Locate the cell with the specified text and output its [X, Y] center coordinate. 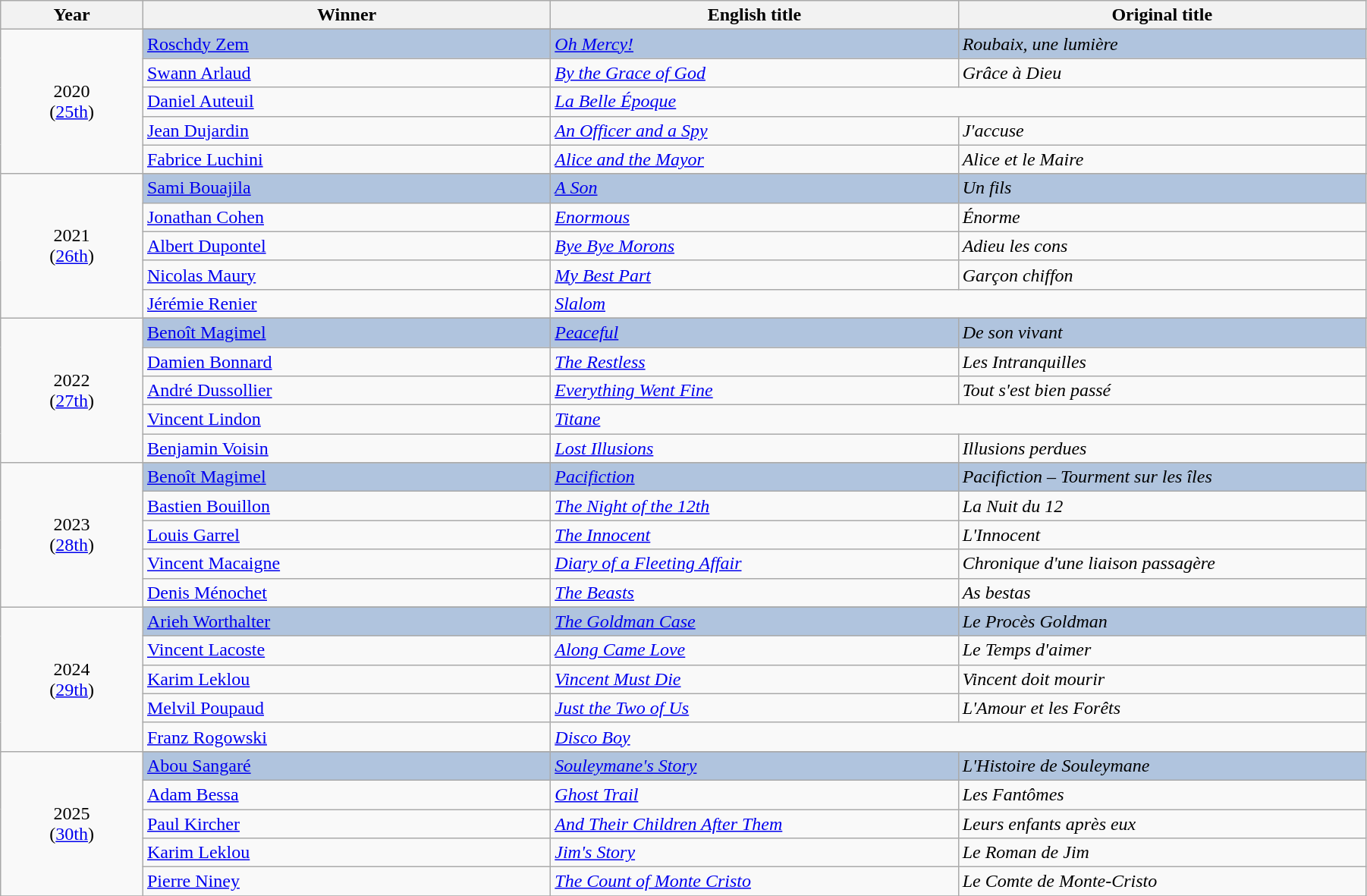
Souleymane's Story [754, 766]
Tout s'est bien passé [1162, 391]
Fabrice Luchini [346, 159]
L'Histoire de Souleymane [1162, 766]
Damien Bonnard [346, 362]
L'Amour et les Forêts [1162, 708]
Louis Garrel [346, 535]
Year [72, 15]
Jonathan Cohen [346, 217]
By the Grace of God [754, 73]
Jean Dujardin [346, 130]
André Dussollier [346, 391]
Daniel Auteuil [346, 102]
Alice and the Mayor [754, 159]
Melvil Poupaud [346, 708]
Vincent Macaigne [346, 564]
Vincent Must Die [754, 679]
2024(29th) [72, 679]
Just the Two of Us [754, 708]
Ghost Trail [754, 794]
Le Temps d'aimer [1162, 650]
Le Roman de Jim [1162, 853]
The Restless [754, 362]
Disco Boy [959, 737]
A Son [754, 188]
Abou Sangaré [346, 766]
Along Came Love [754, 650]
La Belle Époque [959, 102]
Énorme [1162, 217]
Vincent Lacoste [346, 650]
Paul Kircher [346, 823]
Jérémie Renier [346, 303]
Roschdy Zem [346, 44]
Lost Illusions [754, 448]
Swann Arlaud [346, 73]
Arieh Worthalter [346, 621]
English title [754, 15]
Slalom [959, 303]
Everything Went Fine [754, 391]
Pierre Niney [346, 882]
Garçon chiffon [1162, 275]
De son vivant [1162, 332]
Benjamin Voisin [346, 448]
Nicolas Maury [346, 275]
Winner [346, 15]
Adieu les cons [1162, 246]
An Officer and a Spy [754, 130]
Le Comte de Monte-Cristo [1162, 882]
The Goldman Case [754, 621]
Enormous [754, 217]
Albert Dupontel [346, 246]
Jim's Story [754, 853]
Vincent Lindon [346, 420]
Titane [959, 420]
La Nuit du 12 [1162, 506]
Bye Bye Morons [754, 246]
Les Fantômes [1162, 794]
2025(30th) [72, 823]
2020(25th) [72, 102]
Oh Mercy! [754, 44]
Leurs enfants après eux [1162, 823]
Original title [1162, 15]
2022(27th) [72, 390]
Les Intranquilles [1162, 362]
L'Innocent [1162, 535]
As bestas [1162, 593]
Pacifiction – Tourment sur les îles [1162, 477]
Franz Rogowski [346, 737]
Chronique d'une liaison passagère [1162, 564]
Adam Bessa [346, 794]
Alice et le Maire [1162, 159]
Diary of a Fleeting Affair [754, 564]
Le Procès Goldman [1162, 621]
J'accuse [1162, 130]
Un fils [1162, 188]
Roubaix, une lumière [1162, 44]
Sami Bouajila [346, 188]
The Innocent [754, 535]
Denis Ménochet [346, 593]
The Beasts [754, 593]
Grâce à Dieu [1162, 73]
Peaceful [754, 332]
Pacifiction [754, 477]
The Night of the 12th [754, 506]
And Their Children After Them [754, 823]
My Best Part [754, 275]
Vincent doit mourir [1162, 679]
Illusions perdues [1162, 448]
The Count of Monte Cristo [754, 882]
2023(28th) [72, 535]
Bastien Bouillon [346, 506]
2021(26th) [72, 246]
